Return [x, y] of the center of cell containing provided text 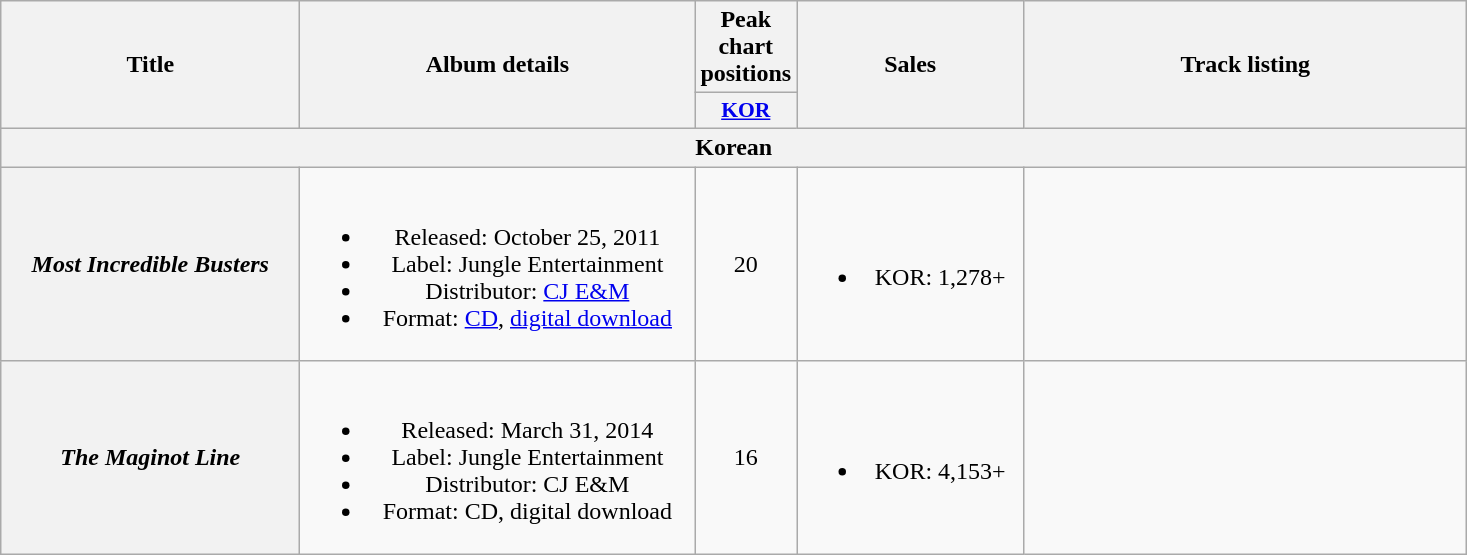
Sales [910, 65]
Released: March 31, 2014Label: Jungle EntertainmentDistributor: CJ E&MFormat: CD, digital download [498, 458]
20 [746, 263]
The Maginot Line [150, 458]
Track listing [1246, 65]
Album details [498, 65]
KOR [746, 111]
Peak chart positions [746, 47]
Most Incredible Busters [150, 263]
Korean [734, 147]
KOR: 4,153+ [910, 458]
KOR: 1,278+ [910, 263]
16 [746, 458]
Title [150, 65]
Released: October 25, 2011Label: Jungle EntertainmentDistributor: CJ E&MFormat: CD, digital download [498, 263]
